Identify which cell holds the provided text, then report its (x, y) central coordinate. 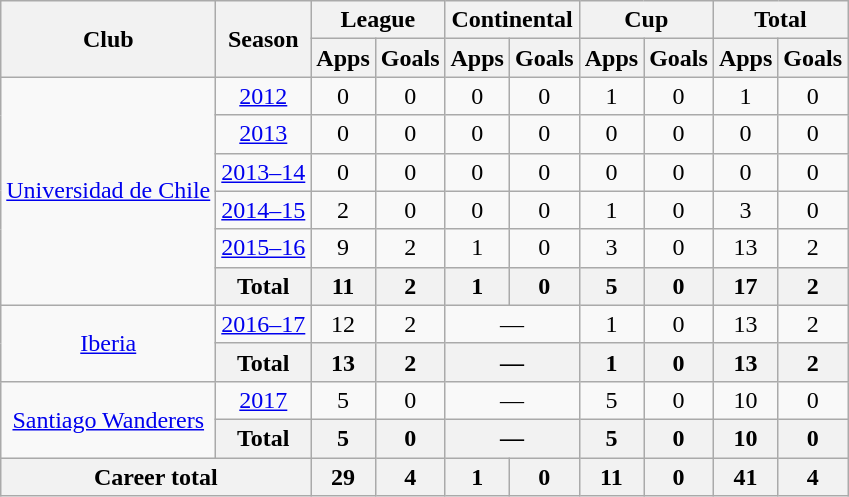
29 (343, 477)
2013–14 (264, 172)
2017 (264, 400)
Cup (646, 20)
12 (343, 324)
Iberia (108, 343)
League (378, 20)
2016–17 (264, 324)
2012 (264, 96)
Career total (156, 477)
2013 (264, 134)
Universidad de Chile (108, 191)
2014–15 (264, 210)
Santiago Wanderers (108, 419)
17 (745, 286)
41 (745, 477)
Season (264, 39)
Club (108, 39)
Continental (512, 20)
2015–16 (264, 248)
9 (343, 248)
